Pinpoint the cell where the given text exists, returning its [X, Y] midpoint coordinate. 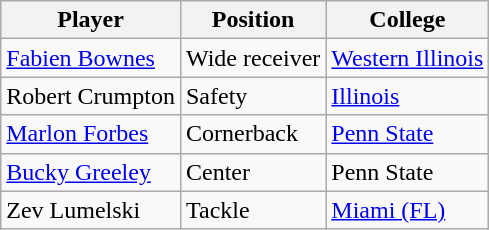
Bucky Greeley [91, 172]
College [408, 20]
Fabien Bownes [91, 58]
Miami (FL) [408, 210]
Player [91, 20]
Zev Lumelski [91, 210]
Wide receiver [252, 58]
Marlon Forbes [91, 134]
Cornerback [252, 134]
Center [252, 172]
Western Illinois [408, 58]
Safety [252, 96]
Tackle [252, 210]
Illinois [408, 96]
Position [252, 20]
Robert Crumpton [91, 96]
